Provide the (X, Y) coordinate of the cell's center where the given text is located.  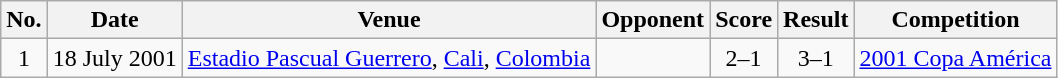
2001 Copa América (956, 58)
Competition (956, 20)
Venue (389, 20)
Opponent (653, 20)
Score (744, 20)
1 (24, 58)
No. (24, 20)
3–1 (816, 58)
Date (114, 20)
Estadio Pascual Guerrero, Cali, Colombia (389, 58)
2–1 (744, 58)
Result (816, 20)
18 July 2001 (114, 58)
